For the text-containing cell, return its midpoint in (x, y) coordinate format. 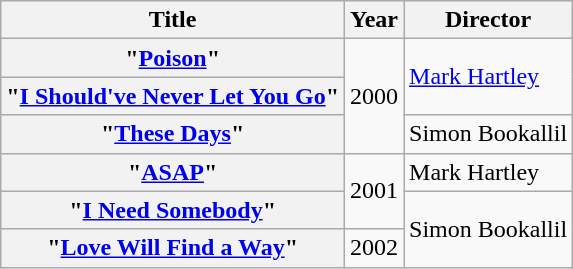
2000 (374, 96)
"ASAP" (173, 172)
"I Should've Never Let You Go" (173, 96)
2002 (374, 248)
"Poison" (173, 58)
Director (488, 20)
Year (374, 20)
"These Days" (173, 134)
2001 (374, 191)
"Love Will Find a Way" (173, 248)
"I Need Somebody" (173, 210)
Title (173, 20)
